Detect which cell encompasses the target text, then output its [x, y] center coordinate. 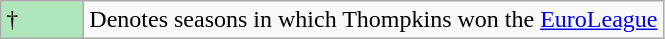
Denotes seasons in which Thompkins won the EuroLeague [374, 20]
† [42, 20]
